Scan for the cell matching the given text and deliver its (x, y) coordinate at center. 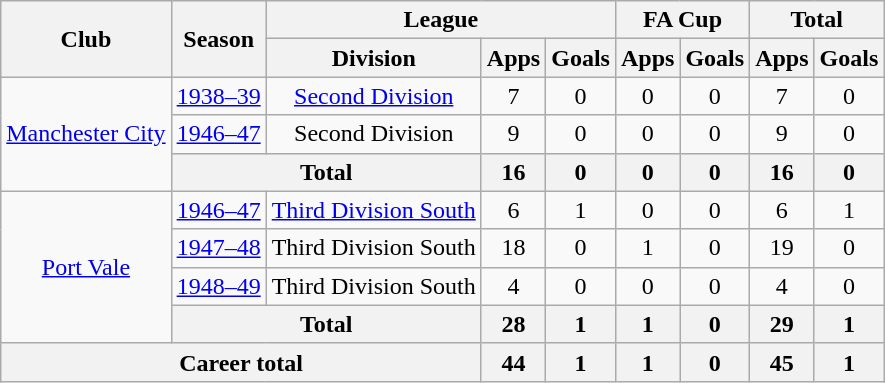
45 (782, 362)
FA Cup (682, 20)
Career total (242, 362)
Season (218, 39)
29 (782, 324)
1938–39 (218, 96)
28 (513, 324)
44 (513, 362)
18 (513, 248)
1947–48 (218, 248)
19 (782, 248)
Club (86, 39)
Manchester City (86, 134)
League (440, 20)
Port Vale (86, 267)
Division (374, 58)
1948–49 (218, 286)
